Determine the [x, y] coordinate at the center of the cell enclosing the given text.  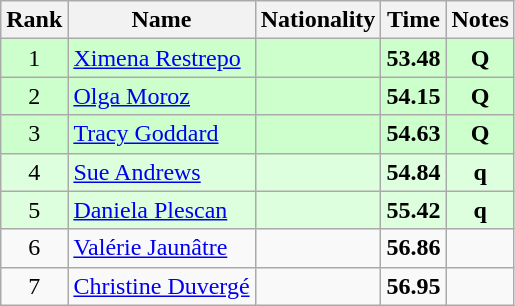
53.48 [414, 58]
Rank [34, 20]
2 [34, 96]
54.15 [414, 96]
54.63 [414, 134]
54.84 [414, 172]
Time [414, 20]
Valérie Jaunâtre [162, 248]
55.42 [414, 210]
Sue Andrews [162, 172]
5 [34, 210]
6 [34, 248]
7 [34, 286]
56.86 [414, 248]
Olga Moroz [162, 96]
Notes [480, 20]
1 [34, 58]
Name [162, 20]
Christine Duvergé [162, 286]
3 [34, 134]
Tracy Goddard [162, 134]
4 [34, 172]
Nationality [318, 20]
56.95 [414, 286]
Ximena Restrepo [162, 58]
Daniela Plescan [162, 210]
